Identify which cell holds the provided text, then report its (X, Y) central coordinate. 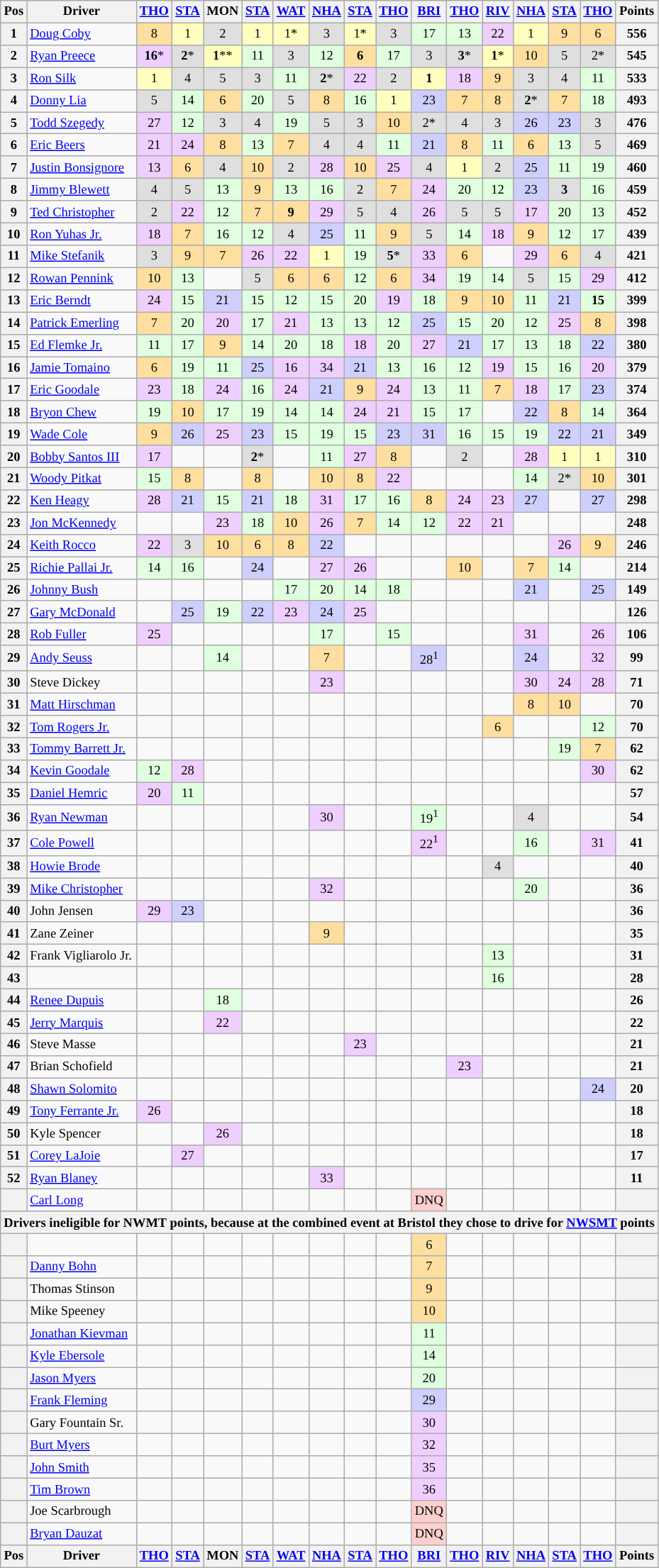
301 (637, 479)
Ken Heagy (82, 501)
48 (14, 1089)
16* (154, 57)
214 (637, 567)
Corey LaJoie (82, 1156)
45 (14, 1023)
545 (637, 57)
Bryon Chew (82, 413)
Zane Zeiner (82, 933)
Woody Pitkat (82, 479)
Ed Flemke Jr. (82, 345)
Mike Stefanik (82, 257)
Steve Dickey (82, 682)
374 (637, 390)
126 (637, 613)
399 (637, 301)
Eric Berndt (82, 301)
106 (637, 634)
71 (637, 682)
Tim Brown (82, 1489)
460 (637, 167)
476 (637, 123)
Richie Pallai Jr. (82, 567)
Burt Myers (82, 1445)
459 (637, 190)
Jason Myers (82, 1379)
Andy Seuss (82, 658)
Tony Ferrante Jr. (82, 1112)
Justin Bonsignore (82, 167)
Gary McDonald (82, 613)
421 (637, 257)
Eric Goodale (82, 390)
149 (637, 590)
Drivers ineligible for NWMT points, because at the combined event at Bristol they chose to drive for NWSMT points (329, 1223)
439 (637, 234)
Daniel Hemric (82, 793)
39 (14, 889)
246 (637, 546)
Danny Bohn (82, 1267)
Brian Schofield (82, 1067)
Ryan Preece (82, 57)
Carl Long (82, 1200)
191 (428, 818)
Cole Powell (82, 843)
Gary Fountain Sr. (82, 1423)
533 (637, 78)
Mike Christopher (82, 889)
John Smith (82, 1467)
57 (637, 793)
1** (223, 57)
44 (14, 1000)
Bobby Santos III (82, 457)
49 (14, 1112)
493 (637, 101)
Kyle Ebersole (82, 1356)
51 (14, 1156)
Johnny Bush (82, 590)
Tom Rogers Jr. (82, 726)
281 (428, 658)
556 (637, 34)
Jon McKennedy (82, 523)
Tommy Barrett Jr. (82, 749)
Bryan Dauzat (82, 1533)
379 (637, 367)
Renee Dupuis (82, 1000)
99 (637, 658)
Jonathan Kievman (82, 1333)
37 (14, 843)
47 (14, 1067)
Rowan Pennink (82, 278)
Keith Rocco (82, 546)
38 (14, 867)
412 (637, 278)
3* (465, 57)
Kevin Goodale (82, 772)
John Jensen (82, 911)
Steve Masse (82, 1045)
Doug Coby (82, 34)
221 (428, 843)
Jamie Tomaino (82, 367)
54 (637, 818)
Patrick Emerling (82, 323)
Matt Hirschman (82, 705)
Thomas Stinson (82, 1289)
452 (637, 211)
Todd Szegedy (82, 123)
Rob Fuller (82, 634)
398 (637, 323)
Jerry Marquis (82, 1023)
Ron Silk (82, 78)
Joe Scarbrough (82, 1512)
43 (14, 977)
Ron Yuhas Jr. (82, 234)
52 (14, 1179)
Ryan Blaney (82, 1179)
5* (394, 257)
Mike Speeney (82, 1312)
Frank Vigliarolo Jr. (82, 956)
Frank Fleming (82, 1400)
Ryan Newman (82, 818)
310 (637, 457)
248 (637, 523)
298 (637, 501)
Howie Brode (82, 867)
Jimmy Blewett (82, 190)
380 (637, 345)
Donny Lia (82, 101)
46 (14, 1045)
50 (14, 1133)
469 (637, 145)
349 (637, 434)
Kyle Spencer (82, 1133)
Wade Cole (82, 434)
42 (14, 956)
Ted Christopher (82, 211)
Eric Beers (82, 145)
Shawn Solomito (82, 1089)
364 (637, 413)
